From the cell containing the given text, extract its center point as (X, Y) coordinate. 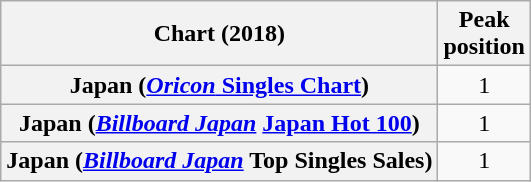
Peakposition (484, 34)
Chart (2018) (220, 34)
Japan (Billboard Japan Top Singles Sales) (220, 161)
Japan (Oricon Singles Chart) (220, 85)
Japan (Billboard Japan Japan Hot 100) (220, 123)
